Return the [x, y] coordinate for the center point of the cell that contains the specified text.  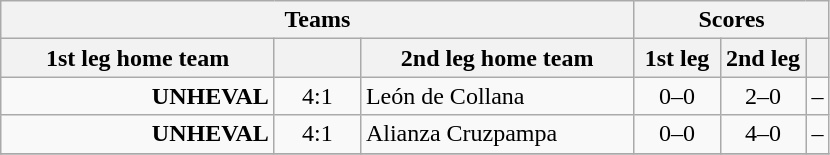
4–0 [763, 134]
Teams [318, 20]
León de Collana [497, 96]
2nd leg home team [497, 58]
1st leg [677, 58]
2nd leg [763, 58]
2–0 [763, 96]
1st leg home team [138, 58]
Alianza Cruzpampa [497, 134]
Scores [732, 20]
